Detect which cell encompasses the target text, then output its (X, Y) center coordinate. 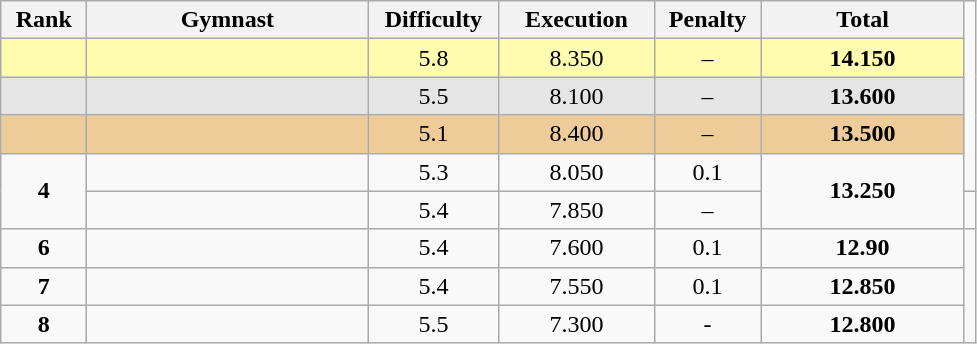
8.400 (576, 134)
6 (44, 248)
7.300 (576, 324)
7 (44, 286)
13.250 (862, 191)
7.850 (576, 210)
12.800 (862, 324)
12.850 (862, 286)
5.3 (434, 172)
7.600 (576, 248)
Difficulty (434, 20)
13.600 (862, 96)
Execution (576, 20)
8.350 (576, 58)
Penalty (708, 20)
8.100 (576, 96)
5.8 (434, 58)
- (708, 324)
8.050 (576, 172)
5.1 (434, 134)
8 (44, 324)
7.550 (576, 286)
13.500 (862, 134)
Rank (44, 20)
12.90 (862, 248)
Total (862, 20)
4 (44, 191)
14.150 (862, 58)
Gymnast (228, 20)
